Return [X, Y] of the center of cell containing provided text 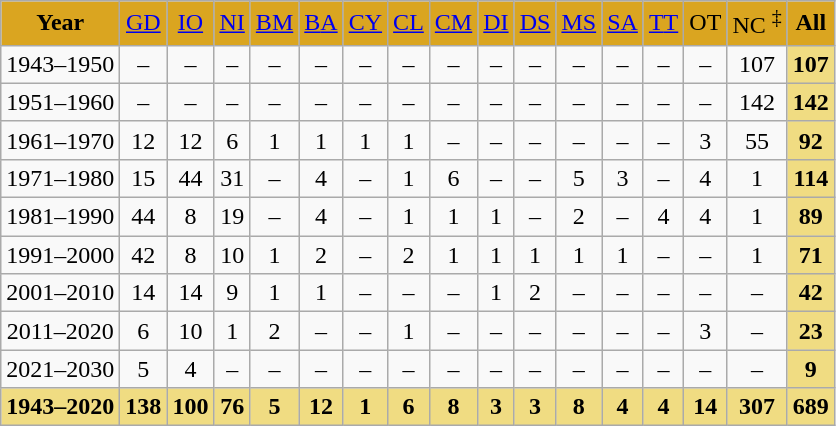
SA [623, 24]
31 [232, 178]
All [810, 24]
1951–1960 [60, 102]
76 [232, 407]
CL [409, 24]
BM [274, 24]
100 [190, 407]
CY [365, 24]
114 [810, 178]
1991–2000 [60, 255]
OT [706, 24]
1943–2020 [60, 407]
307 [757, 407]
92 [810, 140]
1961–1970 [60, 140]
MS [579, 24]
DS [535, 24]
IO [190, 24]
689 [810, 407]
1943–1950 [60, 64]
2011–2020 [60, 331]
138 [144, 407]
GD [144, 24]
19 [232, 217]
2001–2010 [60, 293]
NC ‡ [757, 24]
Year [60, 24]
2021–2030 [60, 369]
1981–1990 [60, 217]
1971–1980 [60, 178]
DI [496, 24]
TT [663, 24]
89 [810, 217]
BA [321, 24]
CM [453, 24]
NI [232, 24]
55 [757, 140]
23 [810, 331]
15 [144, 178]
71 [810, 255]
